Extract the (x, y) coordinate from the center of the cell holding the provided text.  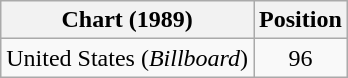
Chart (1989) (128, 20)
96 (301, 58)
Position (301, 20)
United States (Billboard) (128, 58)
